Identify which cell holds the provided text, then report its [x, y] central coordinate. 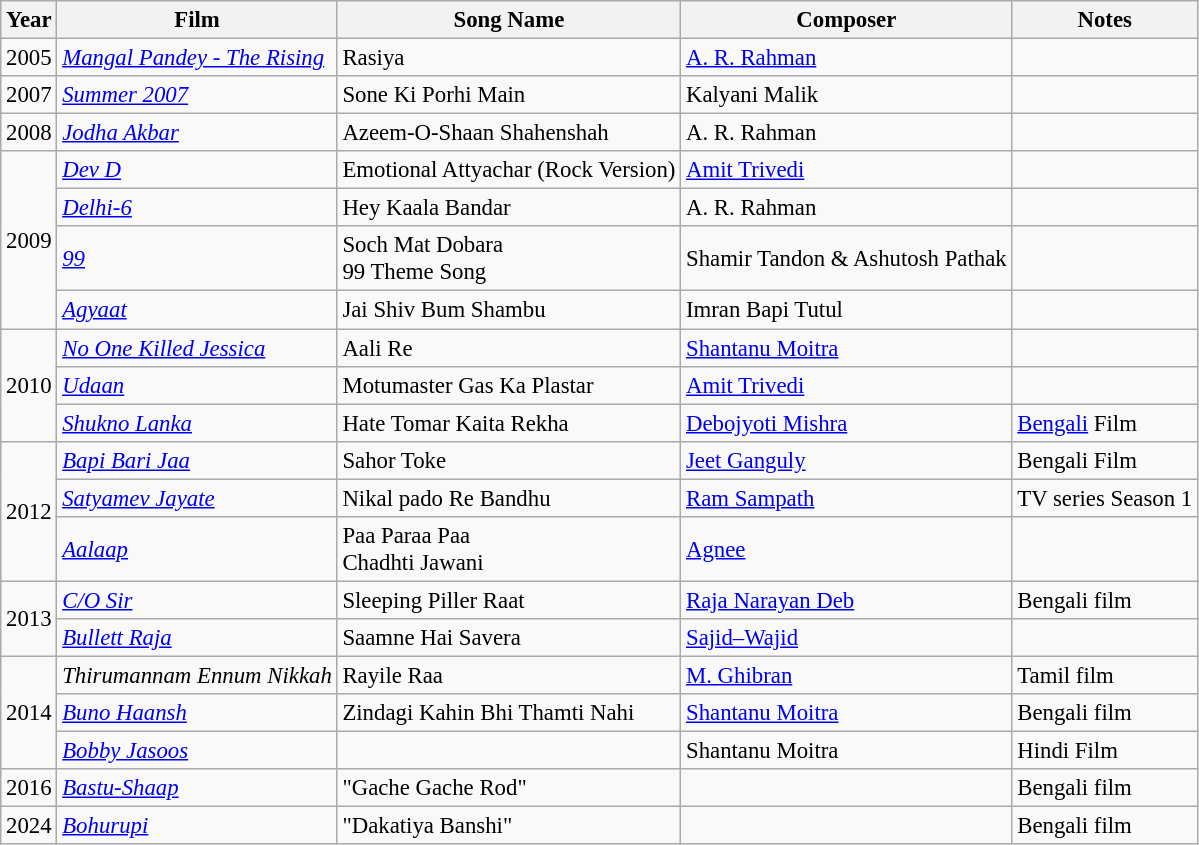
Sajid–Wajid [846, 638]
Mangal Pandey - The Rising [197, 58]
Azeem-O-Shaan Shahenshah [509, 133]
Rasiya [509, 58]
Sahor Toke [509, 460]
Nikal pado Re Bandhu [509, 498]
Song Name [509, 20]
Dev D [197, 170]
Hindi Film [1104, 751]
Film [197, 20]
Udaan [197, 385]
No One Killed Jessica [197, 348]
2010 [29, 386]
Raja Narayan Deb [846, 600]
Shamir Tandon & Ashutosh Pathak [846, 258]
Aalaap [197, 550]
99 [197, 258]
2012 [29, 511]
Shukno Lanka [197, 423]
Delhi-6 [197, 208]
Bastu-Shaap [197, 788]
Summer 2007 [197, 95]
Tamil film [1104, 675]
Kalyani Malik [846, 95]
Paa Paraa PaaChadhti Jawani [509, 550]
Jodha Akbar [197, 133]
Buno Haansh [197, 713]
Bapi Bari Jaa [197, 460]
2009 [29, 240]
"Gache Gache Rod" [509, 788]
Bohurupi [197, 826]
Jeet Ganguly [846, 460]
Satyamev Jayate [197, 498]
Agnee [846, 550]
Year [29, 20]
Imran Bapi Tutul [846, 310]
C/O Sir [197, 600]
Ram Sampath [846, 498]
Agyaat [197, 310]
Thirumannam Ennum Nikkah [197, 675]
Aali Re [509, 348]
"Dakatiya Banshi" [509, 826]
Sone Ki Porhi Main [509, 95]
Notes [1104, 20]
Composer [846, 20]
Rayile Raa [509, 675]
Zindagi Kahin Bhi Thamti Nahi [509, 713]
Hey Kaala Bandar [509, 208]
2014 [29, 712]
Sleeping Piller Raat [509, 600]
Motumaster Gas Ka Plastar [509, 385]
Saamne Hai Savera [509, 638]
2005 [29, 58]
2013 [29, 618]
M. Ghibran [846, 675]
TV series Season 1 [1104, 498]
2016 [29, 788]
Soch Mat Dobara99 Theme Song [509, 258]
2007 [29, 95]
Bobby Jasoos [197, 751]
Hate Tomar Kaita Rekha [509, 423]
Jai Shiv Bum Shambu [509, 310]
2008 [29, 133]
Bullett Raja [197, 638]
Emotional Attyachar (Rock Version) [509, 170]
Debojyoti Mishra [846, 423]
2024 [29, 826]
